Capture the cell that displays the provided text and extract its (X, Y) central coordinate. 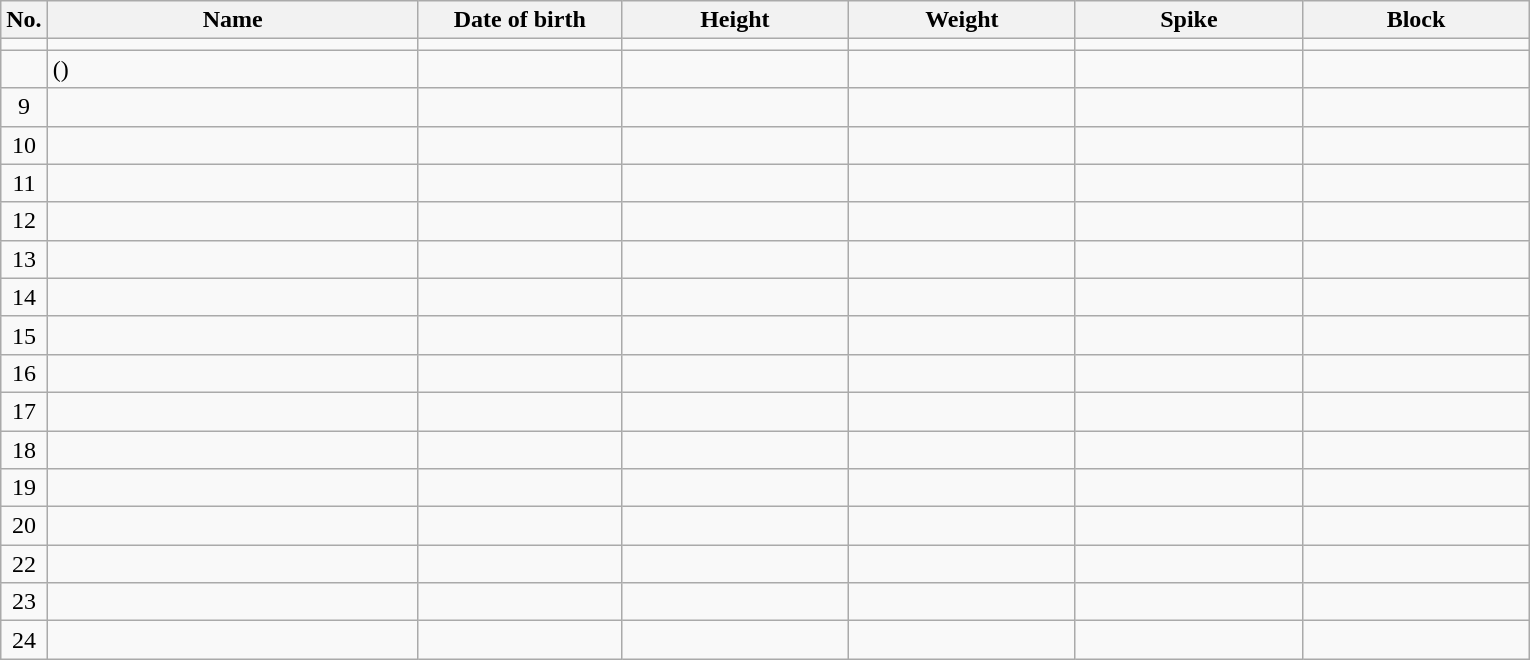
12 (24, 221)
11 (24, 183)
Height (734, 20)
18 (24, 449)
Name (232, 20)
9 (24, 107)
13 (24, 259)
23 (24, 602)
20 (24, 526)
19 (24, 488)
10 (24, 145)
16 (24, 373)
14 (24, 297)
Weight (962, 20)
Date of birth (520, 20)
22 (24, 564)
24 (24, 640)
Block (1416, 20)
15 (24, 335)
Spike (1188, 20)
() (232, 69)
No. (24, 20)
17 (24, 411)
